Locate the cell with the specified text and output its [X, Y] center coordinate. 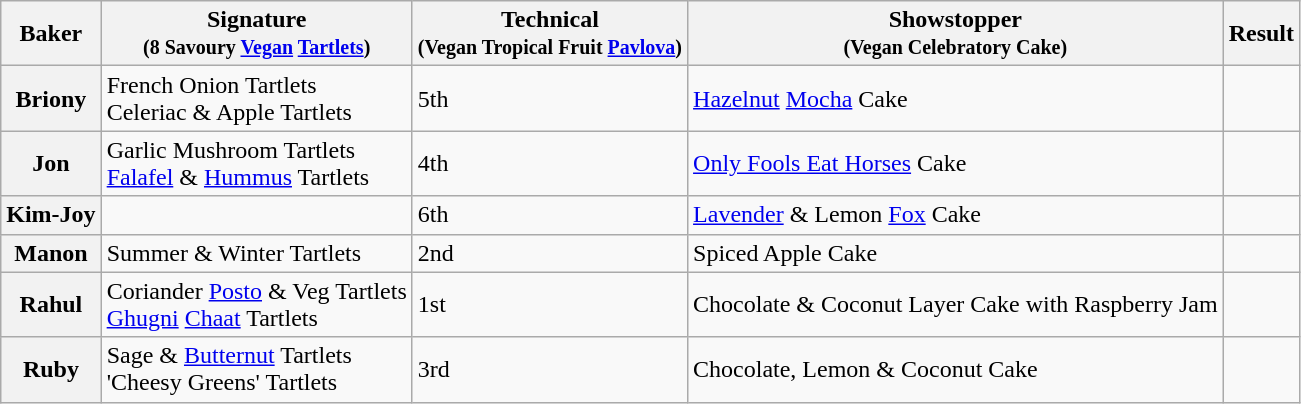
5th [550, 98]
4th [550, 164]
Spiced Apple Cake [956, 253]
Briony [51, 98]
Signature(8 Savoury Vegan Tartlets) [256, 34]
Hazelnut Mocha Cake [956, 98]
2nd [550, 253]
6th [550, 215]
Manon [51, 253]
Jon [51, 164]
Chocolate, Lemon & Coconut Cake [956, 370]
Showstopper(Vegan Celebratory Cake) [956, 34]
1st [550, 304]
Chocolate & Coconut Layer Cake with Raspberry Jam [956, 304]
3rd [550, 370]
Garlic Mushroom TartletsFalafel & Hummus Tartlets [256, 164]
Kim-Joy [51, 215]
Coriander Posto & Veg TartletsGhugni Chaat Tartlets [256, 304]
Ruby [51, 370]
Baker [51, 34]
Sage & Butternut Tartlets'Cheesy Greens' Tartlets [256, 370]
Technical(Vegan Tropical Fruit Pavlova) [550, 34]
Rahul [51, 304]
Only Fools Eat Horses Cake [956, 164]
Lavender & Lemon Fox Cake [956, 215]
Summer & Winter Tartlets [256, 253]
Result [1261, 34]
French Onion TartletsCeleriac & Apple Tartlets [256, 98]
